Output the [X, Y] coordinate of the center of the cell containing the given text.  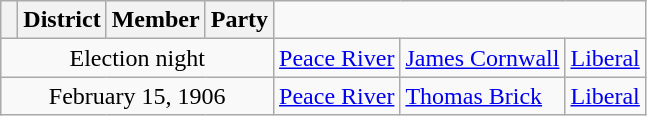
Party [239, 20]
District [62, 20]
February 15, 1906 [138, 96]
James Cornwall [482, 58]
Election night [138, 58]
Member [156, 20]
Thomas Brick [482, 96]
